Capture the cell that displays the provided text and extract its (X, Y) central coordinate. 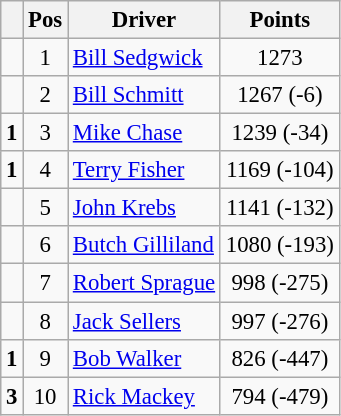
10 (46, 396)
Terry Fisher (144, 170)
9 (46, 358)
826 (-447) (280, 358)
8 (46, 321)
Jack Sellers (144, 321)
794 (-479) (280, 396)
Bob Walker (144, 358)
Pos (46, 20)
1267 (-6) (280, 95)
1169 (-104) (280, 170)
4 (46, 170)
Robert Sprague (144, 283)
Butch Gilliland (144, 245)
John Krebs (144, 208)
Bill Schmitt (144, 95)
1273 (280, 58)
2 (46, 95)
1080 (-193) (280, 245)
998 (-275) (280, 283)
Bill Sedgwick (144, 58)
Mike Chase (144, 133)
Points (280, 20)
1141 (-132) (280, 208)
Driver (144, 20)
5 (46, 208)
1239 (-34) (280, 133)
6 (46, 245)
997 (-276) (280, 321)
Rick Mackey (144, 396)
7 (46, 283)
